Detect which cell encompasses the target text, then output its [x, y] center coordinate. 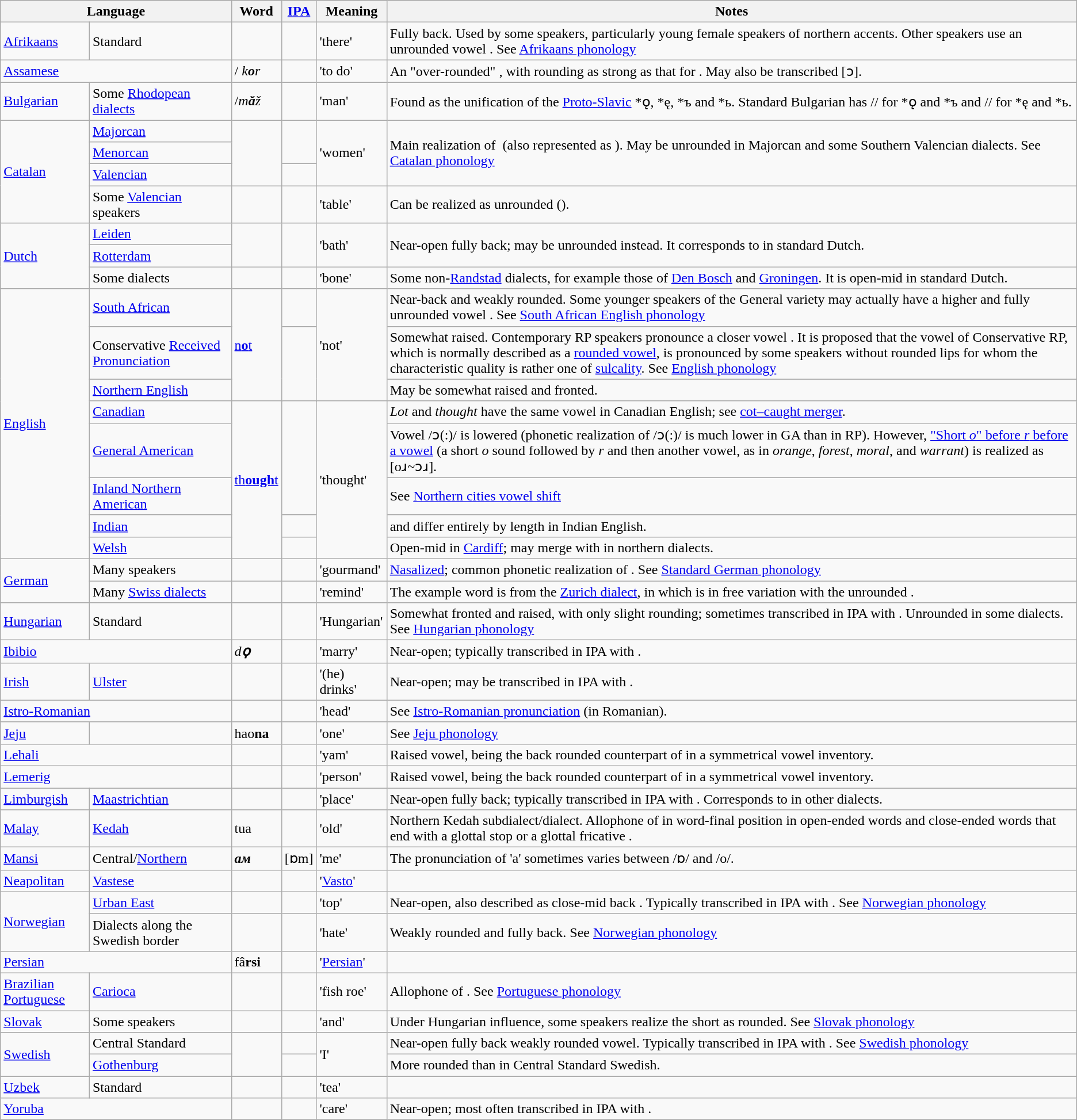
Language [116, 12]
Inland Northern American [160, 496]
'one' [352, 733]
Yoruba [116, 1109]
'person' [352, 777]
Near-open; most often transcribed in IPA with . [732, 1109]
Many speakers [160, 569]
Valencian [160, 175]
'to do' [352, 71]
Hungarian [45, 621]
Uzbek [45, 1087]
Mansi [45, 859]
Main realization of (also represented as ). May be unrounded in Majorcan and some Southern Valencian dialects. See Catalan phonology [732, 152]
Conservative Received Pronunciation [160, 353]
See Istro-Romanian pronunciation (in Romanian). [732, 711]
thought [257, 480]
tua [257, 828]
Vastese [160, 881]
Rotterdam [160, 256]
Leiden [160, 234]
Many Swiss dialects [160, 592]
Weakly rounded and fully back. See Norwegian phonology [732, 932]
'Persian' [352, 962]
Brazilian Portuguese [45, 992]
The pronunciation of 'a' sometimes varies between /ɒ/ and /o/. [732, 859]
English [45, 424]
Carioca [160, 992]
Allophone of . See Portuguese phonology [732, 992]
'place' [352, 799]
'Vasto' [352, 881]
'bone' [352, 278]
Ibibio [116, 652]
Assamese [116, 71]
Near-open fully back; may be unrounded instead. It corresponds to in standard Dutch. [732, 245]
Some Valencian speakers [160, 205]
'(he) drinks' [352, 681]
Lemerig [116, 777]
Some Rhodopean dialects [160, 101]
'head' [352, 711]
Dutch [45, 256]
IPA [299, 12]
Open-mid in Cardiff; may merge with in northern dialects. [732, 548]
The example word is from the Zurich dialect, in which is in free variation with the unrounded . [732, 592]
'care' [352, 1109]
Lot and thought have the same vowel in Canadian English; see cot–caught merger. [732, 412]
Afrikaans [45, 41]
Norwegian [45, 922]
Indian [160, 526]
Near-open, also described as close-mid back . Typically transcribed in IPA with . See Norwegian phonology [732, 903]
'old' [352, 828]
'marry' [352, 652]
Near-open fully back weakly rounded vowel. Typically transcribed in IPA with . See Swedish phonology [732, 1043]
Notes [732, 12]
'yam' [352, 755]
Nasalized; common phonetic realization of . See Standard German phonology [732, 569]
Somewhat fronted and raised, with only slight rounding; sometimes transcribed in IPA with . Unrounded in some dialects. See Hungarian phonology [732, 621]
Irish [45, 681]
'gourmand' [352, 569]
Slovak [45, 1021]
Neapolitan [45, 881]
Under Hungarian influence, some speakers realize the short as rounded. See Slovak phonology [732, 1021]
Catalan [45, 171]
'top' [352, 903]
'me' [352, 859]
fârsi [257, 962]
'not' [352, 345]
Near-open; may be transcribed in IPA with . [732, 681]
Gothenburg [160, 1065]
/măž [257, 101]
Found as the unification of the Proto-Slavic *ǫ, *ę, *ъ and *ь. Standard Bulgarian has // for *ǫ and *ъ and // for *ę and *ь. [732, 101]
See Northern cities vowel shift [732, 496]
Word [257, 12]
/ kor [257, 71]
and differ entirely by length in Indian English. [732, 526]
Istro-Romanian [116, 711]
German [45, 580]
Dialects along the Swedish border [160, 932]
Menorcan [160, 153]
Meaning [352, 12]
Maastrichtian [160, 799]
'I' [352, 1054]
'fish roe' [352, 992]
'women' [352, 152]
Urban East [160, 903]
'tea' [352, 1087]
May be somewhat raised and fronted. [732, 390]
Persian [116, 962]
Can be realized as unrounded (). [732, 205]
'man' [352, 101]
Bulgarian [45, 101]
Jeju [45, 733]
[ɒm] [299, 859]
Northern English [160, 390]
Central Standard [160, 1043]
Lehali [116, 755]
More rounded than in Central Standard Swedish. [732, 1065]
Near-open fully back; typically transcribed in IPA with . Corresponds to in other dialects. [732, 799]
'hate' [352, 932]
Malay [45, 828]
Some speakers [160, 1021]
South African [160, 307]
'bath' [352, 245]
Some non-Randstad dialects, for example those of Den Bosch and Groningen. It is open-mid in standard Dutch. [732, 278]
Majorcan [160, 131]
General American [160, 450]
'and' [352, 1021]
Ulster [160, 681]
'table' [352, 205]
not [257, 345]
dọ [257, 652]
ам [257, 859]
See Jeju phonology [732, 733]
Limburgish [45, 799]
Near-open; typically transcribed in IPA with . [732, 652]
An "over-rounded" , with rounding as strong as that for . May also be transcribed [ɔ]. [732, 71]
'remind' [352, 592]
Swedish [45, 1054]
'Hungarian' [352, 621]
'there' [352, 41]
Canadian [160, 412]
Central/Northern [160, 859]
Kedah [160, 828]
'thought' [352, 480]
haona [257, 733]
Some dialects [160, 278]
Welsh [160, 548]
